From the cell containing the given text, extract its center point as [X, Y] coordinate. 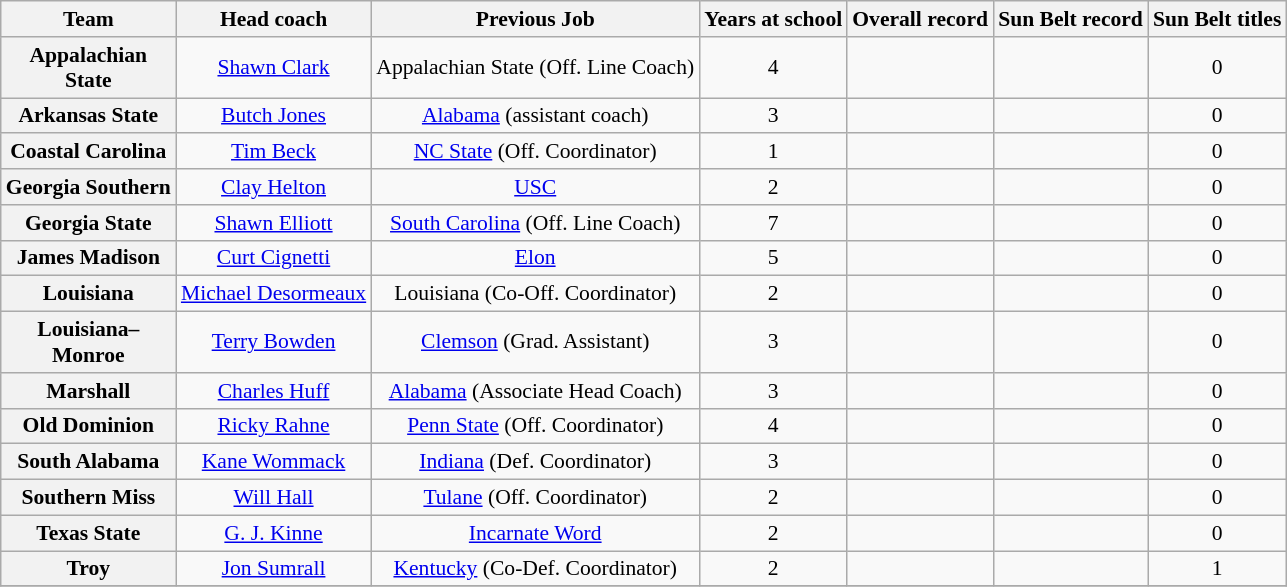
Louisiana [88, 294]
Jon Sumrall [274, 569]
Shawn Elliott [274, 223]
Clemson (Grad. Assistant) [535, 342]
Kentucky (Co-Def. Coordinator) [535, 569]
Incarnate Word [535, 533]
Marshall [88, 391]
Georgia Southern [88, 187]
NC State (Off. Coordinator) [535, 152]
Clay Helton [274, 187]
USC [535, 187]
Arkansas State [88, 116]
Elon [535, 258]
South Alabama [88, 462]
5 [773, 258]
Coastal Carolina [88, 152]
Indiana (Def. Coordinator) [535, 462]
Louisiana (Co-Off. Coordinator) [535, 294]
Tim Beck [274, 152]
Appalachian State [88, 68]
Georgia State [88, 223]
Sun Belt titles [1217, 19]
Terry Bowden [274, 342]
Texas State [88, 533]
Penn State (Off. Coordinator) [535, 426]
Troy [88, 569]
South Carolina (Off. Line Coach) [535, 223]
Alabama (assistant coach) [535, 116]
Old Dominion [88, 426]
Alabama (Associate Head Coach) [535, 391]
7 [773, 223]
James Madison [88, 258]
G. J. Kinne [274, 533]
Southern Miss [88, 498]
Years at school [773, 19]
Butch Jones [274, 116]
Louisiana–Monroe [88, 342]
Will Hall [274, 498]
Charles Huff [274, 391]
Overall record [920, 19]
Team [88, 19]
Curt Cignetti [274, 258]
Michael Desormeaux [274, 294]
Tulane (Off. Coordinator) [535, 498]
Kane Wommack [274, 462]
Ricky Rahne [274, 426]
Previous Job [535, 19]
Appalachian State (Off. Line Coach) [535, 68]
Head coach [274, 19]
Sun Belt record [1070, 19]
Shawn Clark [274, 68]
